Return [X, Y] of the center of cell containing provided text 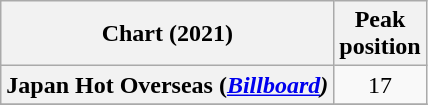
Chart (2021) [168, 34]
Japan Hot Overseas (Billboard) [168, 85]
Peakposition [380, 34]
17 [380, 85]
